Find where the given text appears and provide that cell's center as [X, Y] coordinate. 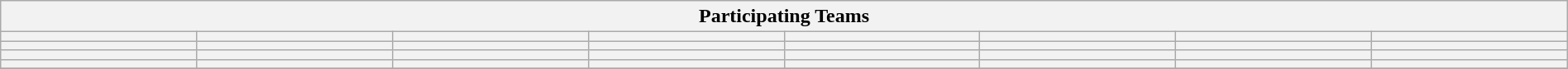
Participating Teams [784, 16]
